Find where the given text appears and provide that cell's center as [x, y] coordinate. 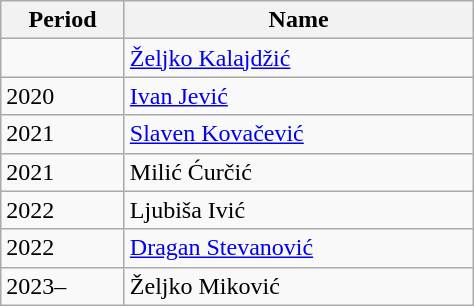
Name [298, 20]
Milić Ćurčić [298, 172]
Dragan Stevanović [298, 248]
Slaven Kovačević [298, 134]
Željko Miković [298, 286]
Ljubiša Ivić [298, 210]
2020 [63, 96]
Ivan Jević [298, 96]
2023– [63, 286]
Period [63, 20]
Željko Kalajdžić [298, 58]
